Search for the cell housing the specified text and yield its [x, y] center coordinate. 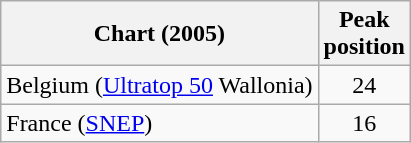
Chart (2005) [160, 34]
Peakposition [364, 34]
24 [364, 85]
France (SNEP) [160, 123]
Belgium (Ultratop 50 Wallonia) [160, 85]
16 [364, 123]
